Identify which cell holds the provided text, then report its (x, y) central coordinate. 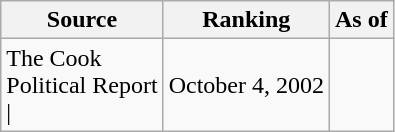
October 4, 2002 (246, 85)
Source (82, 20)
Ranking (246, 20)
The CookPolitical Report| (82, 85)
As of (361, 20)
